Identify which cell holds the provided text, then report its [x, y] central coordinate. 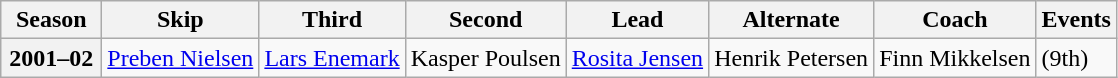
Season [52, 20]
Lead [637, 20]
Henrik Petersen [792, 58]
Kasper Poulsen [486, 58]
Events [1076, 20]
Coach [955, 20]
2001–02 [52, 58]
(9th) [1076, 58]
Skip [180, 20]
Second [486, 20]
Preben Nielsen [180, 58]
Alternate [792, 20]
Third [332, 20]
Rosita Jensen [637, 58]
Finn Mikkelsen [955, 58]
Lars Enemark [332, 58]
